Provide the (x, y) coordinate of the cell's center where the given text is located.  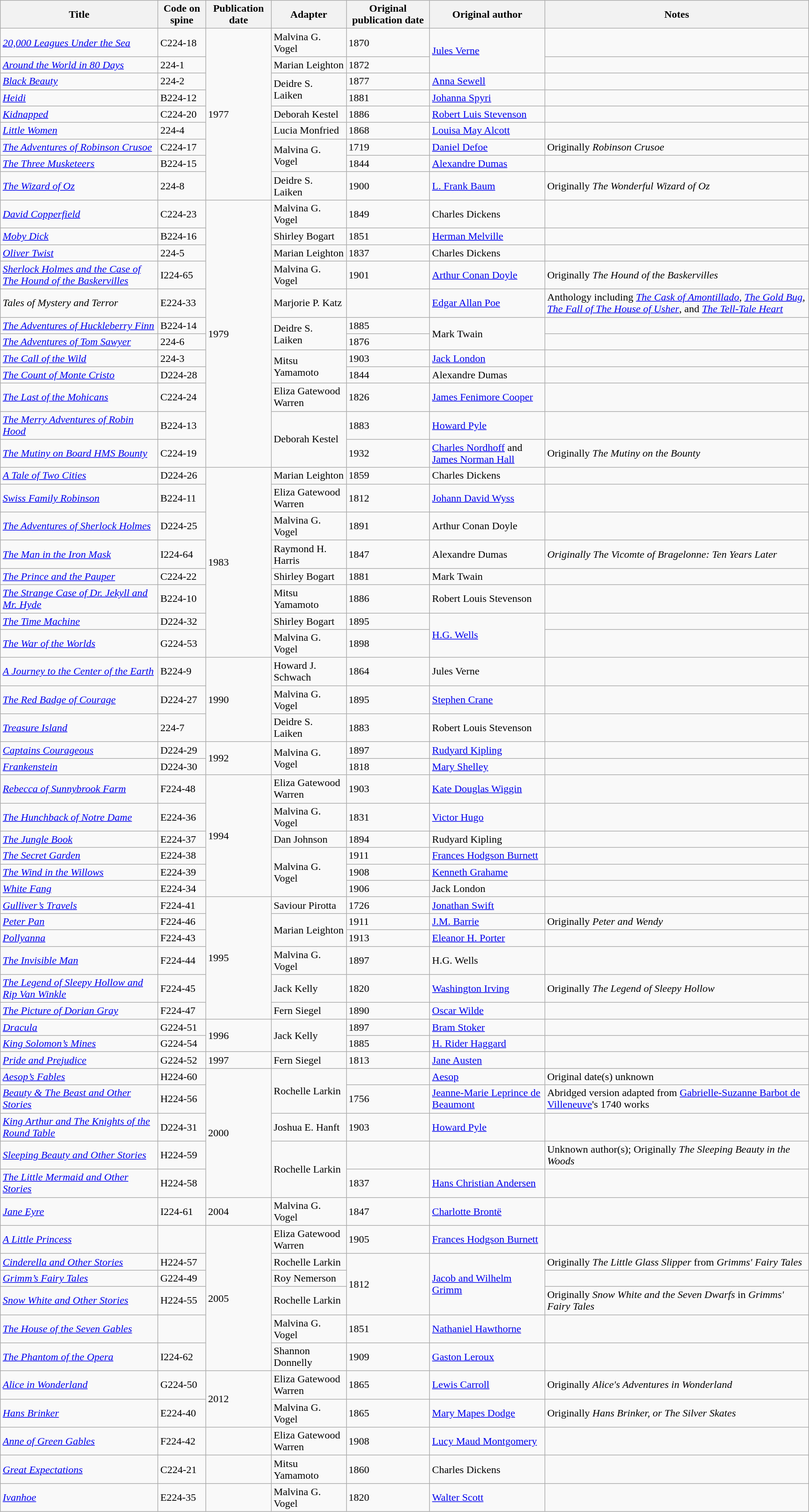
20,000 Leagues Under the Sea (80, 42)
1859 (388, 476)
Originally The Hound of the Baskervilles (677, 275)
1849 (388, 214)
C224-21 (182, 1469)
1876 (388, 342)
2005 (239, 1298)
B224-14 (182, 326)
Heidi (80, 98)
Lewis Carroll (487, 1385)
Anthology including The Cask of Amontillado, The Gold Bug, The Fall of The House of Usher, and The Tell-Tale Heart (677, 304)
H224-57 (182, 1262)
Treasure Island (80, 728)
D224-25 (182, 526)
Originally Snow White and the Seven Dwarfs in Grimms' Fairy Tales (677, 1301)
Robert Luis Stevenson (487, 114)
224-3 (182, 358)
The Legend of Sleepy Hollow and Rip Van Winkle (80, 988)
Saviour Pirotta (309, 905)
The Prince and the Pauper (80, 576)
David Copperfield (80, 214)
D224-27 (182, 700)
I224-62 (182, 1357)
1826 (388, 397)
I224-61 (182, 1212)
The Count of Monte Cristo (80, 375)
Aesop’s Fables (80, 1077)
F224-44 (182, 960)
The Wind in the Willows (80, 872)
1990 (239, 700)
Howard J. Schwach (309, 672)
1898 (388, 643)
1905 (388, 1239)
H224-59 (182, 1155)
F224-47 (182, 1011)
G224-52 (182, 1060)
G224-54 (182, 1044)
The House of the Seven Gables (80, 1328)
I224-65 (182, 275)
Jane Eyre (80, 1212)
G224-49 (182, 1278)
Originally Alice's Adventures in Wonderland (677, 1385)
Dracula (80, 1027)
Cinderella and Other Stories (80, 1262)
Unknown author(s); Originally The Sleeping Beauty in the Woods (677, 1155)
B224-16 (182, 236)
D224-29 (182, 750)
Hans Brinker (80, 1413)
Original author (487, 15)
A Little Princess (80, 1239)
1860 (388, 1469)
Kate Douglas Wiggin (487, 789)
Black Beauty (80, 81)
Washington Irving (487, 988)
Anne of Green Gables (80, 1442)
G224-53 (182, 643)
H224-56 (182, 1099)
James Fenimore Cooper (487, 397)
Louisa May Alcott (487, 131)
E224-34 (182, 889)
Joshua E. Hanft (309, 1127)
The Adventures of Sherlock Holmes (80, 526)
B224-12 (182, 98)
F224-48 (182, 789)
1906 (388, 889)
The Mutiny on Board HMS Bounty (80, 453)
Originally The Legend of Sleepy Hollow (677, 988)
C224-18 (182, 42)
L. Frank Baum (487, 186)
Grimm’s Fairy Tales (80, 1278)
2012 (239, 1399)
The Little Mermaid and Other Stories (80, 1183)
Code on spine (182, 15)
Dan Johnson (309, 839)
1726 (388, 905)
1890 (388, 1011)
1872 (388, 65)
1756 (388, 1099)
The Wizard of Oz (80, 186)
E224-40 (182, 1413)
The Adventures of Huckleberry Finn (80, 326)
Rebecca of Sunnybrook Farm (80, 789)
1996 (239, 1036)
D224-30 (182, 767)
224-1 (182, 65)
1932 (388, 453)
Jeanne-Marie Leprince de Beaumont (487, 1099)
The Last of the Mohicans (80, 397)
F224-43 (182, 938)
The Merry Adventures of Robin Hood (80, 425)
Beauty & The Beast and Other Stories (80, 1099)
C224-17 (182, 147)
2004 (239, 1212)
1979 (239, 334)
1894 (388, 839)
Ivanhoe (80, 1498)
H224-58 (182, 1183)
1813 (388, 1060)
Oscar Wilde (487, 1011)
E224-37 (182, 839)
The Three Musketeers (80, 163)
Little Women (80, 131)
Lucia Monfried (309, 131)
The Adventures of Tom Sawyer (80, 342)
B224-9 (182, 672)
The Picture of Dorian Gray (80, 1011)
1913 (388, 938)
Originally Hans Brinker, or The Silver Skates (677, 1413)
D224-31 (182, 1127)
224-7 (182, 728)
Adapter (309, 15)
1818 (388, 767)
Abridged version adapted from Gabrielle-Suzanne Barbot de Villeneuve's 1740 works (677, 1099)
H224-60 (182, 1077)
Moby Dick (80, 236)
Mary Mapes Dodge (487, 1413)
A Tale of Two Cities (80, 476)
Shannon Donnelly (309, 1357)
Marjorie P. Katz (309, 304)
Originally The Vicomte of Bragelonne: Ten Years Later (677, 554)
C224-22 (182, 576)
1877 (388, 81)
Around the World in 80 Days (80, 65)
Charles Nordhoff and James Norman Hall (487, 453)
Peter Pan (80, 921)
C224-24 (182, 397)
1992 (239, 758)
Raymond H. Harris (309, 554)
Publication date (239, 15)
F224-45 (182, 988)
E224-36 (182, 817)
The Invisible Man (80, 960)
Bram Stoker (487, 1027)
1994 (239, 836)
Stephen Crane (487, 700)
F224-42 (182, 1442)
Oliver Twist (80, 253)
The Strange Case of Dr. Jekyll and Mr. Hyde (80, 598)
Johanna Spyri (487, 98)
C224-23 (182, 214)
Pollyanna (80, 938)
Edgar Allan Poe (487, 304)
224-6 (182, 342)
Walter Scott (487, 1498)
A Journey to the Center of the Earth (80, 672)
Daniel Defoe (487, 147)
Sherlock Holmes and the Case of The Hound of the Baskervilles (80, 275)
E224-35 (182, 1498)
The Man in the Iron Mask (80, 554)
The Red Badge of Courage (80, 700)
Lucy Maud Montgomery (487, 1442)
1995 (239, 958)
The Jungle Book (80, 839)
D224-26 (182, 476)
B224-10 (182, 598)
Kidnapped (80, 114)
Swiss Family Robinson (80, 498)
1719 (388, 147)
1997 (239, 1060)
Kenneth Grahame (487, 872)
1909 (388, 1357)
Gulliver’s Travels (80, 905)
The Time Machine (80, 621)
The Call of the Wild (80, 358)
Original date(s) unknown (677, 1077)
G224-51 (182, 1027)
Tales of Mystery and Terror (80, 304)
Originally The Wonderful Wizard of Oz (677, 186)
Jane Austen (487, 1060)
F224-46 (182, 921)
1870 (388, 42)
1868 (388, 131)
1891 (388, 526)
224-5 (182, 253)
Originally Peter and Wendy (677, 921)
Great Expectations (80, 1469)
Title (80, 15)
White Fang (80, 889)
Pride and Prejudice (80, 1060)
Alice in Wonderland (80, 1385)
E224-33 (182, 304)
The War of the Worlds (80, 643)
B224-13 (182, 425)
Johann David Wyss (487, 498)
Hans Christian Andersen (487, 1183)
H224-55 (182, 1301)
E224-39 (182, 872)
Originally Robinson Crusoe (677, 147)
Charlotte Brontë (487, 1212)
Originally The Mutiny on the Bounty (677, 453)
F224-41 (182, 905)
1831 (388, 817)
King Arthur and The Knights of the Round Table (80, 1127)
Frankenstein (80, 767)
Herman Melville (487, 236)
J.M. Barrie (487, 921)
The Adventures of Robinson Crusoe (80, 147)
1901 (388, 275)
Original publication date (388, 15)
The Hunchback of Notre Dame (80, 817)
D224-32 (182, 621)
Sleeping Beauty and Other Stories (80, 1155)
B224-11 (182, 498)
224-8 (182, 186)
1983 (239, 563)
Snow White and Other Stories (80, 1301)
Victor Hugo (487, 817)
E224-38 (182, 856)
1900 (388, 186)
Captains Courageous (80, 750)
Nathaniel Hawthorne (487, 1328)
2000 (239, 1133)
D224-28 (182, 375)
Eleanor H. Porter (487, 938)
Aesop (487, 1077)
The Phantom of the Opera (80, 1357)
1864 (388, 672)
B224-15 (182, 163)
G224-50 (182, 1385)
Anna Sewell (487, 81)
H. Rider Haggard (487, 1044)
Notes (677, 15)
The Secret Garden (80, 856)
Gaston Leroux (487, 1357)
224-4 (182, 131)
Roy Nemerson (309, 1278)
Jonathan Swift (487, 905)
King Solomon’s Mines (80, 1044)
Originally The Little Glass Slipper from Grimms' Fairy Tales (677, 1262)
Mary Shelley (487, 767)
1977 (239, 114)
Jacob and Wilhelm Grimm (487, 1284)
I224-64 (182, 554)
C224-19 (182, 453)
224-2 (182, 81)
C224-20 (182, 114)
